Capture the cell that displays the provided text and extract its (x, y) central coordinate. 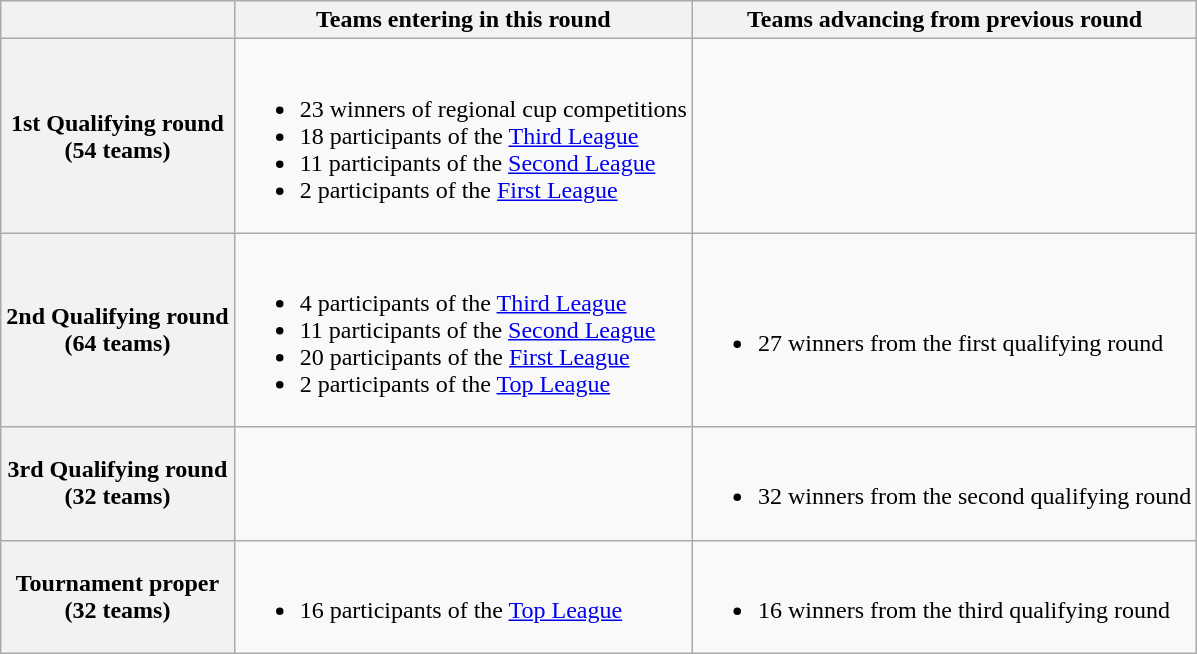
32 winners from the second qualifying round (944, 484)
1st Qualifying round (54 teams) (118, 136)
Teams entering in this round (463, 20)
Teams advancing from previous round (944, 20)
2nd Qualifying round (64 teams) (118, 330)
4 participants of the Third League11 participants of the Second League20 participants of the First League2 participants of the Top League (463, 330)
16 participants of the Top League (463, 596)
27 winners from the first qualifying round (944, 330)
16 winners from the third qualifying round (944, 596)
Tournament proper (32 teams) (118, 596)
3rd Qualifying round (32 teams) (118, 484)
23 winners of regional cup competitions18 participants of the Third League11 participants of the Second League2 participants of the First League (463, 136)
